Extract the [x, y] coordinate from the center of the cell holding the provided text.  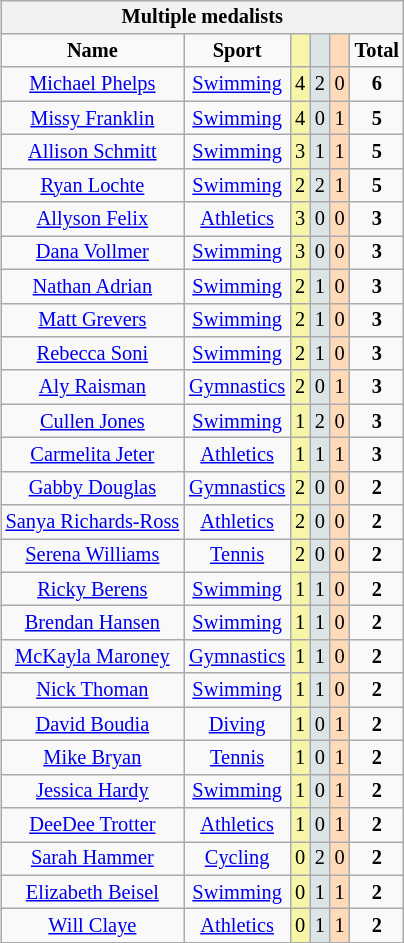
David Boudia [93, 724]
Mike Bryan [93, 758]
Nick Thoman [93, 690]
Sarah Hammer [93, 859]
Multiple medalists [202, 17]
Will Claye [93, 926]
Cycling [237, 859]
Jessica Hardy [93, 791]
Allison Schmitt [93, 152]
Aly Raisman [93, 387]
DeeDee Trotter [93, 825]
Rebecca Soni [93, 354]
Sport [237, 51]
Ricky Berens [93, 589]
Serena Williams [93, 556]
Carmelita Jeter [93, 455]
Missy Franklin [93, 118]
Brendan Hansen [93, 623]
Matt Grevers [93, 320]
6 [377, 84]
Total [377, 51]
Michael Phelps [93, 84]
Dana Vollmer [93, 253]
Gabby Douglas [93, 488]
Allyson Felix [93, 219]
Nathan Adrian [93, 286]
Ryan Lochte [93, 185]
Elizabeth Beisel [93, 892]
Diving [237, 724]
Sanya Richards-Ross [93, 522]
McKayla Maroney [93, 657]
Name [93, 51]
Cullen Jones [93, 421]
